Capture the cell that displays the provided text and extract its (X, Y) central coordinate. 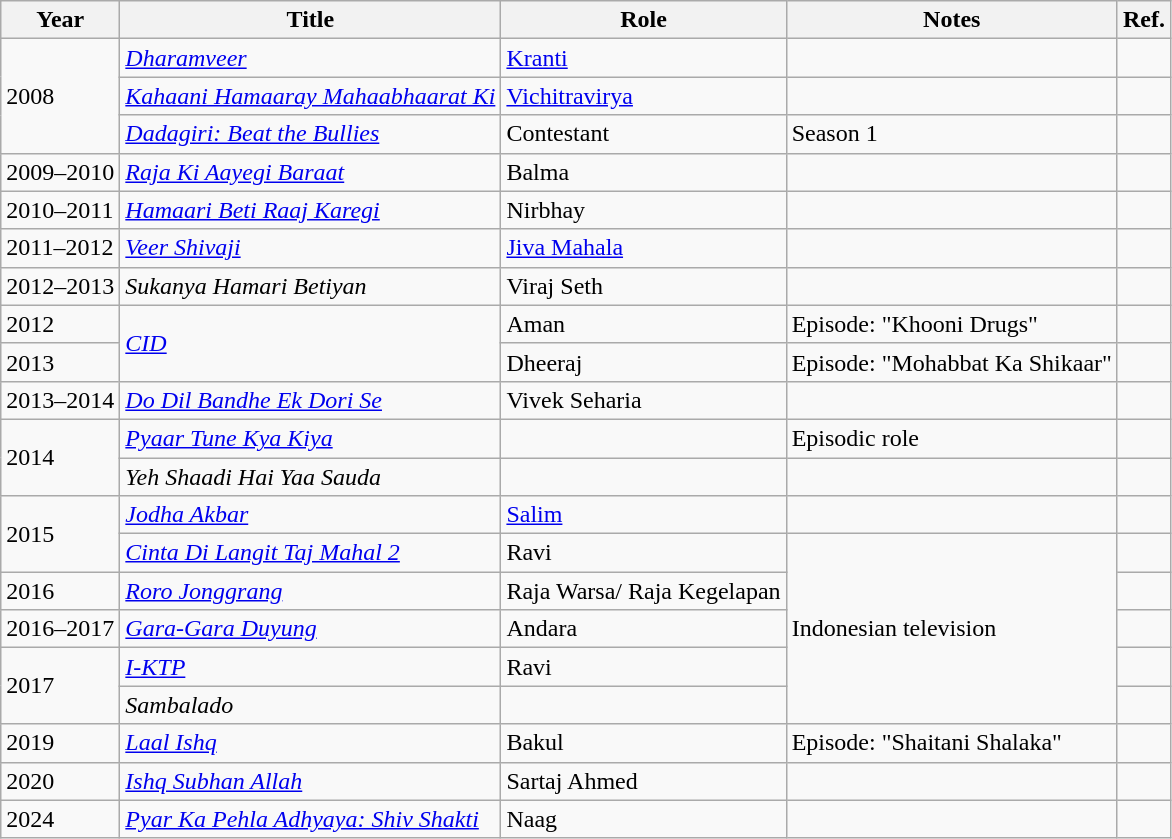
Sartaj Ahmed (644, 781)
Jiva Mahala (644, 248)
Andara (644, 629)
Gara-Gara Duyung (310, 629)
Sambalado (310, 705)
Episodic role (952, 438)
Viraj Seth (644, 286)
Sukanya Hamari Betiyan (310, 286)
2012–2013 (60, 286)
2016–2017 (60, 629)
Veer Shivaji (310, 248)
Dheeraj (644, 362)
Season 1 (952, 134)
Jodha Akbar (310, 515)
Episode: "Mohabbat Ka Shikaar" (952, 362)
Laal Ishq (310, 743)
Vivek Seharia (644, 400)
Do Dil Bandhe Ek Dori Se (310, 400)
2020 (60, 781)
Pyaar Tune Kya Kiya (310, 438)
Raja Ki Aayegi Baraat (310, 172)
2013 (60, 362)
I-KTP (310, 667)
Hamaari Beti Raaj Karegi (310, 210)
2017 (60, 686)
Aman (644, 324)
Vichitravirya (644, 96)
Kranti (644, 58)
Salim (644, 515)
2010–2011 (60, 210)
2009–2010 (60, 172)
Dadagiri: Beat the Bullies (310, 134)
Kahaani Hamaaray Mahaabhaarat Ki (310, 96)
Bakul (644, 743)
Nirbhay (644, 210)
Raja Warsa/ Raja Kegelapan (644, 591)
2024 (60, 819)
Notes (952, 20)
2008 (60, 96)
2016 (60, 591)
Pyar Ka Pehla Adhyaya: Shiv Shakti (310, 819)
2012 (60, 324)
2019 (60, 743)
Roro Jonggrang (310, 591)
Dharamveer (310, 58)
Yeh Shaadi Hai Yaa Sauda (310, 477)
Indonesian television (952, 629)
CID (310, 343)
Ishq Subhan Allah (310, 781)
2015 (60, 534)
Episode: "Khooni Drugs" (952, 324)
Role (644, 20)
Ref. (1144, 20)
Cinta Di Langit Taj Mahal 2 (310, 553)
Balma (644, 172)
Year (60, 20)
2013–2014 (60, 400)
Naag (644, 819)
2014 (60, 457)
2011–2012 (60, 248)
Title (310, 20)
Episode: "Shaitani Shalaka" (952, 743)
Contestant (644, 134)
